Output the [X, Y] coordinate of the center of the cell containing the given text.  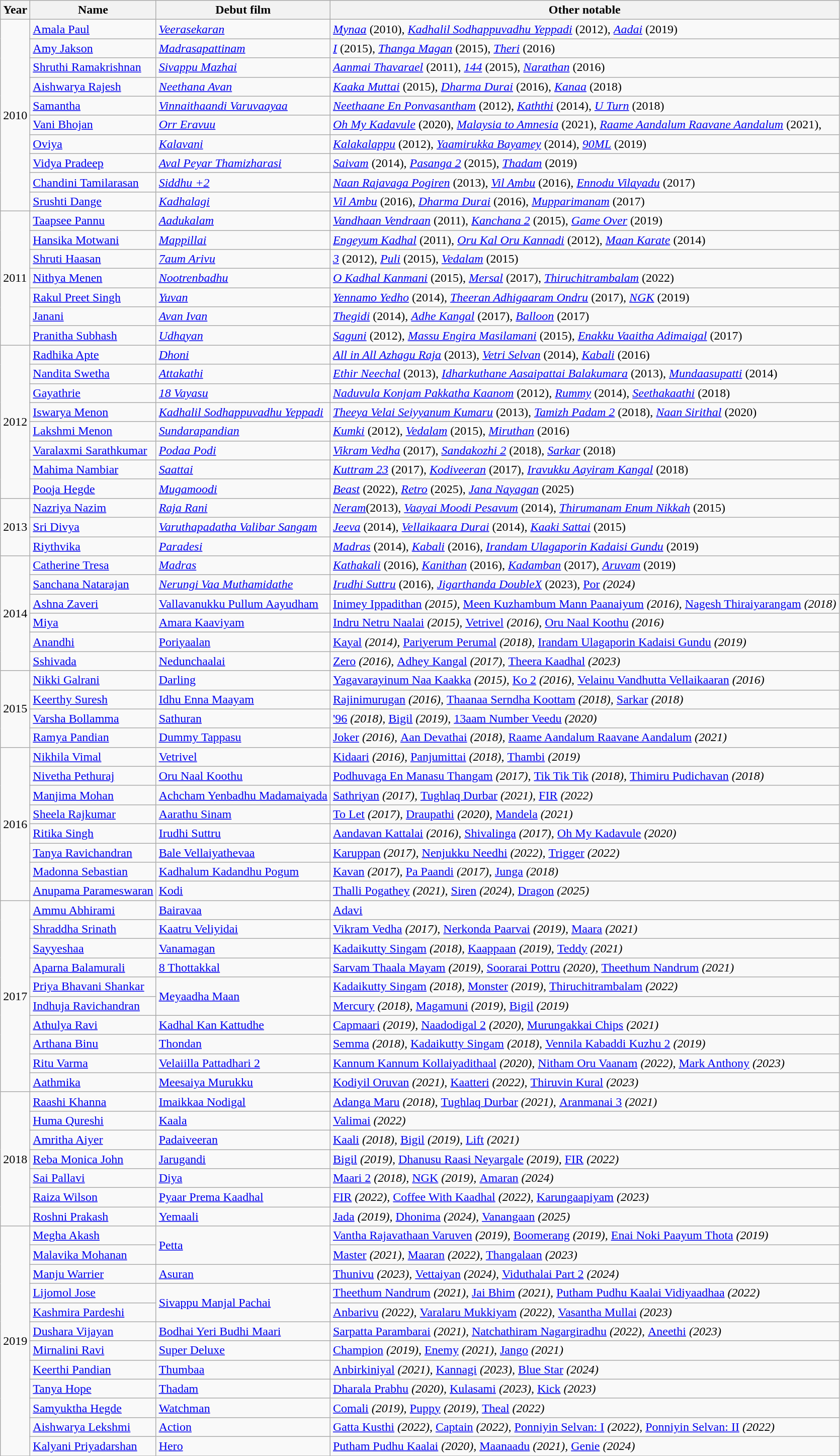
To Let (2017), Draupathi (2020), Mandela (2021) [584, 814]
2018 [15, 1159]
Kalyani Priyadarshan [93, 1446]
Varsha Bollamma [93, 718]
Avan Ivan [243, 316]
Varuthapadatha Valibar Sangam [243, 527]
Thumbaa [243, 1369]
Thondan [243, 1044]
Raashi Khanna [93, 1101]
Pranitha Subhash [93, 336]
Lijomol Jose [93, 1293]
Shruthi Ramakrishnan [93, 67]
Zero (2016), Adhey Kangal (2017), Theera Kaadhal (2023) [584, 661]
Jarugandi [243, 1159]
Saivam (2014), Pasanga 2 (2015), Thadam (2019) [584, 163]
Huma Qureshi [93, 1120]
Podhuvaga En Manasu Thangam (2017), Tik Tik Tik (2018), Thimiru Pudichavan (2018) [584, 776]
Darling [243, 680]
Nootrenbadhu [243, 278]
Bigil (2019), Dhanusu Raasi Neyargale (2019), FIR (2022) [584, 1159]
Taapsee Pannu [93, 220]
Radhika Apte [93, 355]
Nikhila Vimal [93, 757]
Sivappu Manjal Pachai [243, 1303]
Yuvan [243, 297]
Nivetha Pethuraj [93, 776]
Pyaar Prema Kaadhal [243, 1197]
Gatta Kusthi (2022), Captain (2022), Ponniyin Selvan: I (2022), Ponniyin Selvan: II (2022) [584, 1427]
Sayyeshaa [93, 948]
Hero [243, 1446]
Amritha Aiyer [93, 1140]
Engeyum Kadhal (2011), Oru Kal Oru Kannadi (2012), Maan Karate (2014) [584, 240]
Year [15, 10]
Super Deluxe [243, 1350]
Bale Vellaiyathevaa [243, 853]
7aum Arivu [243, 259]
Catherine Tresa [93, 565]
Mappillai [243, 240]
Ammu Abhirami [93, 910]
Sathuran [243, 718]
Jeeva (2014), Vellaikaara Durai (2014), Kaaki Sattai (2015) [584, 527]
Raja Rani [243, 508]
Poriyaalan [243, 642]
Pooja Hegde [93, 489]
Saguni (2012), Massu Engira Masilamani (2015), Enakku Vaaitha Adimaigal (2017) [584, 336]
2015 [15, 709]
Kaala [243, 1120]
Iswarya Menon [93, 412]
Kumki (2012), Vedalam (2015), Miruthan (2016) [584, 431]
Bodhai Yeri Budhi Maari [243, 1331]
Aparna Balamurali [93, 967]
Orr Eravuu [243, 125]
Vinnaithaandi Varuvaayaa [243, 106]
Meyaadha Maan [243, 996]
Manjima Mohan [93, 795]
Irudhi Suttru (2016), Jigarthanda DoubleX (2023), Por (2024) [584, 585]
Srushti Dange [93, 201]
Kadhalum Kadandhu Pogum [243, 872]
Kadaikutty Singam (2018), Kaappaan (2019), Teddy (2021) [584, 948]
Ritu Varma [93, 1063]
Aishwarya Lekshmi [93, 1427]
Adanga Maru (2018), Tughlaq Durbar (2021), Aranmanai 3 (2021) [584, 1101]
Nithya Menen [93, 278]
Mugamoodi [243, 489]
Aadukalam [243, 220]
Joker (2016), Aan Devathai (2018), Raame Aandalum Raavane Aandalum (2021) [584, 738]
Oviya [93, 144]
Aishwarya Rajesh [93, 87]
Irudhi Suttru [243, 833]
Kalakalappu (2012), Yaamirukka Bayamey (2014), 90ML (2019) [584, 144]
Miya [93, 623]
Debut film [243, 10]
Hansika Motwani [93, 240]
Saattai [243, 469]
Neethaane En Ponvasantham (2012), Kaththi (2014), U Turn (2018) [584, 106]
Shruti Haasan [93, 259]
Kodi [243, 891]
Aarathu Sinam [243, 814]
Ritika Singh [93, 833]
2017 [15, 996]
Nedunchaalai [243, 661]
Athulya Ravi [93, 1025]
Attakathi [243, 374]
Thunivu (2023), Vettaiyan (2024), Viduthalai Part 2 (2024) [584, 1274]
Name [93, 10]
Master (2021), Maaran (2022), Thangalaan (2023) [584, 1255]
Shraddha Srinath [93, 929]
Ashna Zaveri [93, 604]
Malavika Mohanan [93, 1255]
Sanchana Natarajan [93, 585]
Sri Divya [93, 527]
FIR (2022), Coffee With Kaadhal (2022), Karungaapiyam (2023) [584, 1197]
2014 [15, 613]
Keerthi Pandian [93, 1369]
Diya [243, 1178]
Yemaali [243, 1217]
Lakshmi Menon [93, 431]
Manju Warrier [93, 1274]
Anupama Parameswaran [93, 891]
2019 [15, 1341]
18 Vayasu [243, 393]
Jada (2019), Dhonima (2024), Vanangaan (2025) [584, 1217]
Vetrivel [243, 757]
2010 [15, 116]
Inimey Ippadithan (2015), Meen Kuzhambum Mann Paanaiyum (2016), Nagesh Thiraiyarangam (2018) [584, 604]
I (2015), Thanga Magan (2015), Theri (2016) [584, 48]
Rakul Preet Singh [93, 297]
Aathmika [93, 1082]
Sai Pallavi [93, 1178]
O Kadhal Kanmani (2015), Mersal (2017), Thiruchitrambalam (2022) [584, 278]
Kadhalil Sodhappuvadhu Yeppadi [243, 412]
Indhuja Ravichandran [93, 1006]
Varalaxmi Sarathkumar [93, 450]
Nazriya Nazim [93, 508]
Velaiilla Pattadhari 2 [243, 1063]
Vantha Rajavathaan Varuven (2019), Boomerang (2019), Enai Noki Paayum Thota (2019) [584, 1236]
Capmaari (2019), Naadodigal 2 (2020), Murungakkai Chips (2021) [584, 1025]
Megha Akash [93, 1236]
Idhu Enna Maayam [243, 699]
Sarpatta Parambarai (2021), Natchathiram Nagargiradhu (2022), Aneethi (2023) [584, 1331]
Achcham Yenbadhu Madamaiyada [243, 795]
Other notable [584, 10]
2013 [15, 527]
Indru Netru Naalai (2015), Vetrivel (2016), Oru Naal Koothu (2016) [584, 623]
Yagavarayinum Naa Kaakka (2015), Ko 2 (2016), Velainu Vandhutta Vellaikaaran (2016) [584, 680]
Rajinimurugan (2016), Thaanaa Serndha Koottam (2018), Sarkar (2018) [584, 699]
All in All Azhagu Raja (2013), Vetri Selvan (2014), Kabali (2016) [584, 355]
Semma (2018), Kadaikutty Singam (2018), Vennila Kabaddi Kuzhu 2 (2019) [584, 1044]
Anbarivu (2022), Varalaru Mukkiyam (2022), Vasantha Mullai (2023) [584, 1312]
2011 [15, 278]
Valimai (2022) [584, 1120]
Paradesi [243, 546]
Vil Ambu (2016), Dharma Durai (2016), Mupparimanam (2017) [584, 201]
Ethir Neechal (2013), Idharkuthane Aasaipattai Balakumara (2013), Mundaasupatti (2014) [584, 374]
Sundarapandian [243, 431]
Aandavan Kattalai (2016), Shivalinga (2017), Oh My Kadavule (2020) [584, 833]
Comali (2019), Puppy (2019), Theal (2022) [584, 1408]
8 Thottakkal [243, 967]
Kaali (2018), Bigil (2019), Lift (2021) [584, 1140]
Adavi [584, 910]
Kadhal Kan Kattudhe [243, 1025]
Champion (2019), Enemy (2021), Jango (2021) [584, 1350]
Samyuktha Hegde [93, 1408]
Raiza Wilson [93, 1197]
Petta [243, 1245]
Dharala Prabhu (2020), Kulasami (2023), Kick (2023) [584, 1389]
Yennamo Yedho (2014), Theeran Adhigaaram Ondru (2017), NGK (2019) [584, 297]
Padaiveeran [243, 1140]
Bairavaa [243, 910]
Nerungi Vaa Muthamidathe [243, 585]
Samantha [93, 106]
Maari 2 (2018), NGK (2019), Amaran (2024) [584, 1178]
Neram(2013), Vaayai Moodi Pesavum (2014), Thirumanam Enum Nikkah (2015) [584, 508]
Dushara Vijayan [93, 1331]
Kadhalagi [243, 201]
Naan Rajavaga Pogiren (2013), Vil Ambu (2016), Ennodu Vilayadu (2017) [584, 182]
Kashmira Pardeshi [93, 1312]
Sarvam Thaala Mayam (2019), Soorarai Pottru (2020), Theethum Nandrum (2021) [584, 967]
Priya Bhavani Shankar [93, 987]
Theeya Velai Seiyyanum Kumaru (2013), Tamizh Padam 2 (2018), Naan Sirithal (2020) [584, 412]
Thadam [243, 1389]
Podaa Podi [243, 450]
Kidaari (2016), Panjumittai (2018), Thambi (2019) [584, 757]
Gayathrie [93, 393]
Anbirkiniyal (2021), Kannagi (2023), Blue Star (2024) [584, 1369]
Watchman [243, 1408]
Naduvula Konjam Pakkatha Kaanom (2012), Rummy (2014), Seethakaathi (2018) [584, 393]
Kathakali (2016), Kanithan (2016), Kadamban (2017), Aruvam (2019) [584, 565]
Imaikkaa Nodigal [243, 1101]
Beast (2022), Retro (2025), Jana Nayagan (2025) [584, 489]
Kodiyil Oruvan (2021), Kaatteri (2022), Thiruvin Kural (2023) [584, 1082]
Oh My Kadavule (2020), Malaysia to Amnesia (2021), Raame Aandalum Raavane Aandalum (2021), [584, 125]
Kavan (2017), Pa Paandi (2017), Junga (2018) [584, 872]
Kannum Kannum Kollaiyadithaal (2020), Nitham Oru Vaanam (2022), Mark Anthony (2023) [584, 1063]
Madras (2014), Kabali (2016), Irandam Ulagaporin Kadaisi Gundu (2019) [584, 546]
Mercury (2018), Magamuni (2019), Bigil (2019) [584, 1006]
Veerasekaran [243, 29]
Kayal (2014), Pariyerum Perumal (2018), Irandam Ulagaporin Kadaisi Gundu (2019) [584, 642]
Thegidi (2014), Adhe Kangal (2017), Balloon (2017) [584, 316]
Thalli Pogathey (2021), Siren (2024), Dragon (2025) [584, 891]
Madrasapattinam [243, 48]
Meesaiya Murukku [243, 1082]
Vanamagan [243, 948]
Riythvika [93, 546]
Amy Jakson [93, 48]
Sshivada [93, 661]
Ramya Pandian [93, 738]
Aanmai Thavarael (2011), 144 (2015), Narathan (2016) [584, 67]
Dummy Tappasu [243, 738]
Sathriyan (2017), Tughlaq Durbar (2021), FIR (2022) [584, 795]
Siddhu +2 [243, 182]
Aval Peyar Thamizharasi [243, 163]
Theethum Nandrum (2021), Jai Bhim (2021), Putham Pudhu Kaalai Vidiyaadhaa (2022) [584, 1293]
Arthana Binu [93, 1044]
Kadaikutty Singam (2018), Monster (2019), Thiruchitrambalam (2022) [584, 987]
Mynaa (2010), Kadhalil Sodhappuvadhu Yeppadi (2012), Aadai (2019) [584, 29]
Oru Naal Koothu [243, 776]
Kalavani [243, 144]
Vikram Vedha (2017), Nerkonda Paarvai (2019), Maara (2021) [584, 929]
Sivappu Mazhai [243, 67]
Reba Monica John [93, 1159]
Karuppan (2017), Nenjukku Needhi (2022), Trigger (2022) [584, 853]
Vandhaan Vendraan (2011), Kanchana 2 (2015), Game Over (2019) [584, 220]
Keerthy Suresh [93, 699]
Mahima Nambiar [93, 469]
Nikki Galrani [93, 680]
Roshni Prakash [93, 1217]
'96 (2018), Bigil (2019), 13aam Number Veedu (2020) [584, 718]
Vikram Vedha (2017), Sandakozhi 2 (2018), Sarkar (2018) [584, 450]
Neethana Avan [243, 87]
Madras [243, 565]
Chandini Tamilarasan [93, 182]
Janani [93, 316]
Tanya Hope [93, 1389]
Dhoni [243, 355]
Madonna Sebastian [93, 872]
Asuran [243, 1274]
2012 [15, 422]
Vani Bhojan [93, 125]
Tanya Ravichandran [93, 853]
3 (2012), Puli (2015), Vedalam (2015) [584, 259]
Action [243, 1427]
Nandita Swetha [93, 374]
Vidya Pradeep [93, 163]
Sheela Rajkumar [93, 814]
Udhayan [243, 336]
Vallavanukku Pullum Aayudham [243, 604]
2016 [15, 824]
Kaaka Muttai (2015), Dharma Durai (2016), Kanaa (2018) [584, 87]
Amara Kaaviyam [243, 623]
Kuttram 23 (2017), Kodiveeran (2017), Iravukku Aayiram Kangal (2018) [584, 469]
Putham Pudhu Kaalai (2020), Maanaadu (2021), Genie (2024) [584, 1446]
Anandhi [93, 642]
Mirnalini Ravi [93, 1350]
Kaatru Veliyidai [243, 929]
Amala Paul [93, 29]
